Return (X, Y) of the center of cell containing provided text 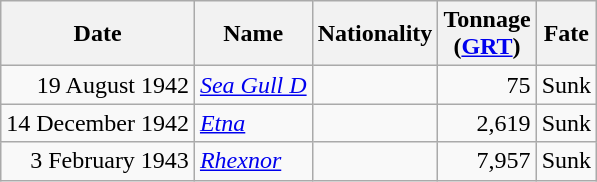
Name (253, 34)
2,619 (487, 123)
Rhexnor (253, 161)
Date (98, 34)
7,957 (487, 161)
Sea Gull D (253, 85)
Etna (253, 123)
19 August 1942 (98, 85)
Nationality (375, 34)
3 February 1943 (98, 161)
14 December 1942 (98, 123)
Fate (566, 34)
75 (487, 85)
Tonnage(GRT) (487, 34)
